Detect which cell encompasses the target text, then output its (x, y) center coordinate. 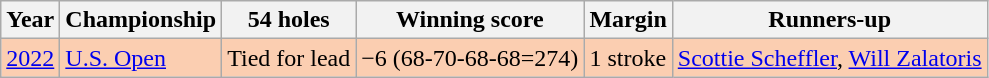
54 holes (289, 20)
1 stroke (628, 58)
Championship (141, 20)
Year (30, 20)
Margin (628, 20)
Scottie Scheffler, Will Zalatoris (830, 58)
2022 (30, 58)
U.S. Open (141, 58)
Winning score (470, 20)
Runners-up (830, 20)
Tied for lead (289, 58)
−6 (68-70-68-68=274) (470, 58)
